Locate the cell with the specified text and output its [x, y] center coordinate. 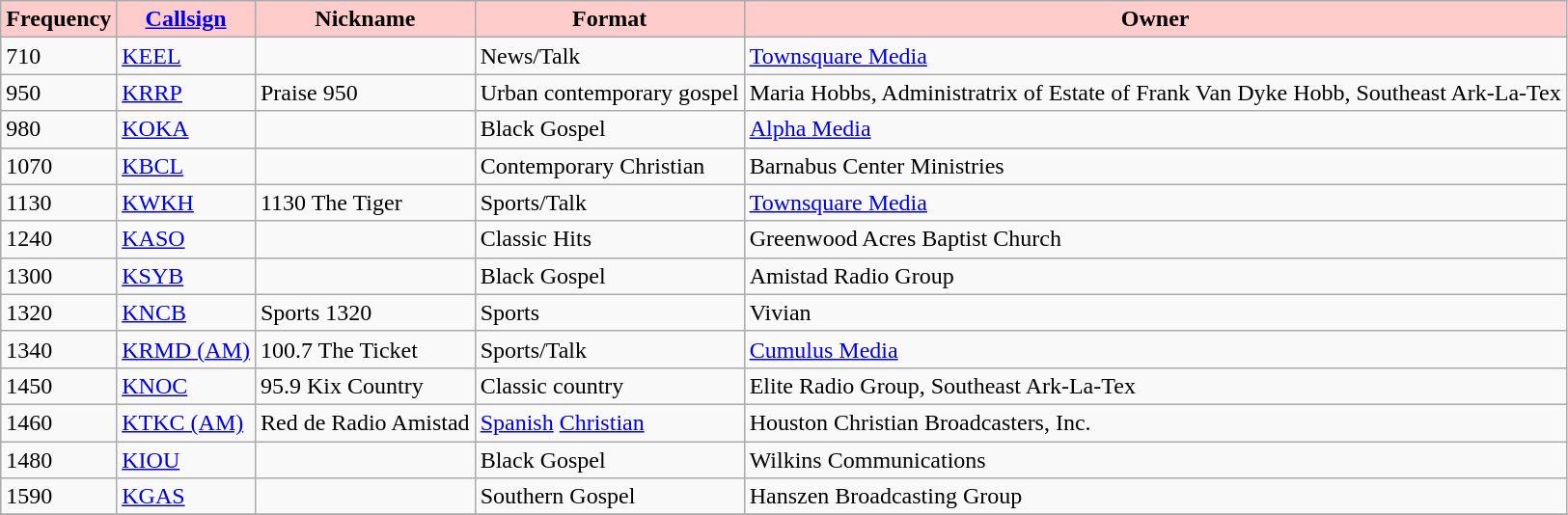
Greenwood Acres Baptist Church [1155, 239]
KRRP [186, 93]
KIOU [186, 460]
1070 [59, 166]
KEEL [186, 56]
KRMD (AM) [186, 349]
Spanish Christian [610, 422]
980 [59, 129]
Hanszen Broadcasting Group [1155, 497]
Barnabus Center Ministries [1155, 166]
Callsign [186, 19]
KWKH [186, 203]
Praise 950 [365, 93]
Nickname [365, 19]
KSYB [186, 276]
710 [59, 56]
100.7 The Ticket [365, 349]
1450 [59, 386]
KBCL [186, 166]
1460 [59, 422]
Owner [1155, 19]
1590 [59, 497]
Contemporary Christian [610, 166]
Wilkins Communications [1155, 460]
Sports 1320 [365, 312]
News/Talk [610, 56]
KNCB [186, 312]
Classic Hits [610, 239]
Maria Hobbs, Administratrix of Estate of Frank Van Dyke Hobb, Southeast Ark-La-Tex [1155, 93]
KTKC (AM) [186, 422]
950 [59, 93]
95.9 Kix Country [365, 386]
Format [610, 19]
1480 [59, 460]
1300 [59, 276]
Urban contemporary gospel [610, 93]
Cumulus Media [1155, 349]
KNOC [186, 386]
Southern Gospel [610, 497]
Sports [610, 312]
KOKA [186, 129]
Elite Radio Group, Southeast Ark-La-Tex [1155, 386]
Houston Christian Broadcasters, Inc. [1155, 422]
Frequency [59, 19]
Classic country [610, 386]
1240 [59, 239]
1320 [59, 312]
Amistad Radio Group [1155, 276]
Vivian [1155, 312]
KASO [186, 239]
Alpha Media [1155, 129]
Red de Radio Amistad [365, 422]
KGAS [186, 497]
1340 [59, 349]
1130 The Tiger [365, 203]
1130 [59, 203]
